Scan for the cell matching the given text and deliver its (x, y) coordinate at center. 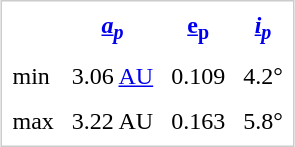
min (33, 77)
5.8° (264, 122)
max (33, 122)
ip (264, 28)
0.109 (198, 77)
ep (198, 28)
0.163 (198, 122)
ap (112, 28)
4.2° (264, 77)
3.22 AU (112, 122)
3.06 AU (112, 77)
